Extract the (x, y) coordinate from the center of the cell holding the provided text.  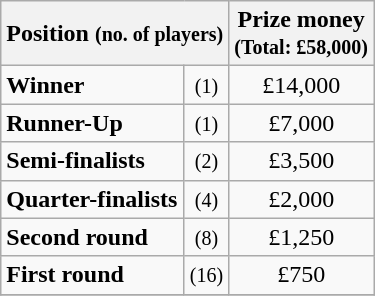
Winner (92, 85)
First round (92, 275)
(4) (206, 199)
£750 (302, 275)
(2) (206, 161)
Position (no. of players) (115, 34)
£7,000 (302, 123)
Semi-finalists (92, 161)
Quarter-finalists (92, 199)
Second round (92, 237)
(8) (206, 237)
£14,000 (302, 85)
£2,000 (302, 199)
(16) (206, 275)
Runner-Up (92, 123)
£1,250 (302, 237)
Prize money(Total: £58,000) (302, 34)
£3,500 (302, 161)
